Detect which cell encompasses the target text, then output its (x, y) center coordinate. 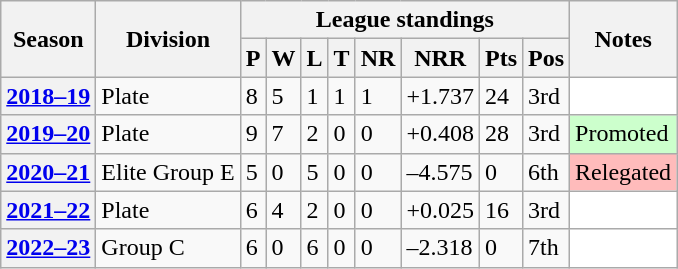
6th (546, 172)
Pos (546, 58)
Promoted (624, 134)
Group C (168, 248)
Notes (624, 39)
7th (546, 248)
Pts (500, 58)
24 (500, 96)
28 (500, 134)
+0.408 (440, 134)
Division (168, 39)
P (253, 58)
T (342, 58)
4 (284, 210)
16 (500, 210)
2021–22 (48, 210)
NRR (440, 58)
2022–23 (48, 248)
W (284, 58)
Elite Group E (168, 172)
Season (48, 39)
–2.318 (440, 248)
Relegated (624, 172)
2019–20 (48, 134)
NR (378, 58)
2018–19 (48, 96)
7 (284, 134)
+1.737 (440, 96)
9 (253, 134)
L (314, 58)
–4.575 (440, 172)
League standings (404, 20)
+0.025 (440, 210)
8 (253, 96)
2020–21 (48, 172)
